Output the (x, y) coordinate of the center of the cell containing the given text.  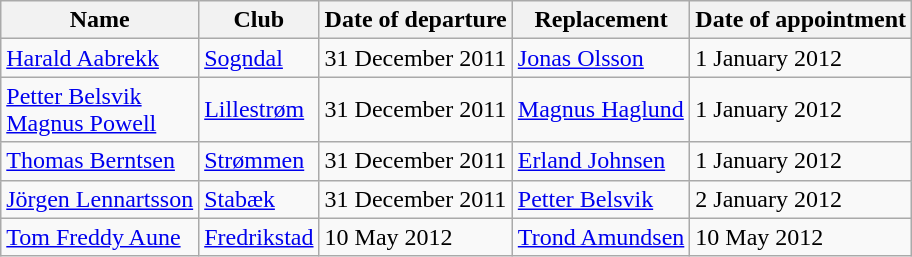
Petter Belsvik Magnus Powell (100, 110)
Lillestrøm (259, 110)
Jörgen Lennartsson (100, 199)
Stabæk (259, 199)
Trond Amundsen (601, 237)
Tom Freddy Aune (100, 237)
Magnus Haglund (601, 110)
2 January 2012 (801, 199)
Club (259, 20)
Erland Johnsen (601, 161)
Sogndal (259, 58)
Date of departure (416, 20)
Date of appointment (801, 20)
Petter Belsvik (601, 199)
Name (100, 20)
Fredrikstad (259, 237)
Strømmen (259, 161)
Jonas Olsson (601, 58)
Replacement (601, 20)
Thomas Berntsen (100, 161)
Harald Aabrekk (100, 58)
